Detect which cell encompasses the target text, then output its (x, y) center coordinate. 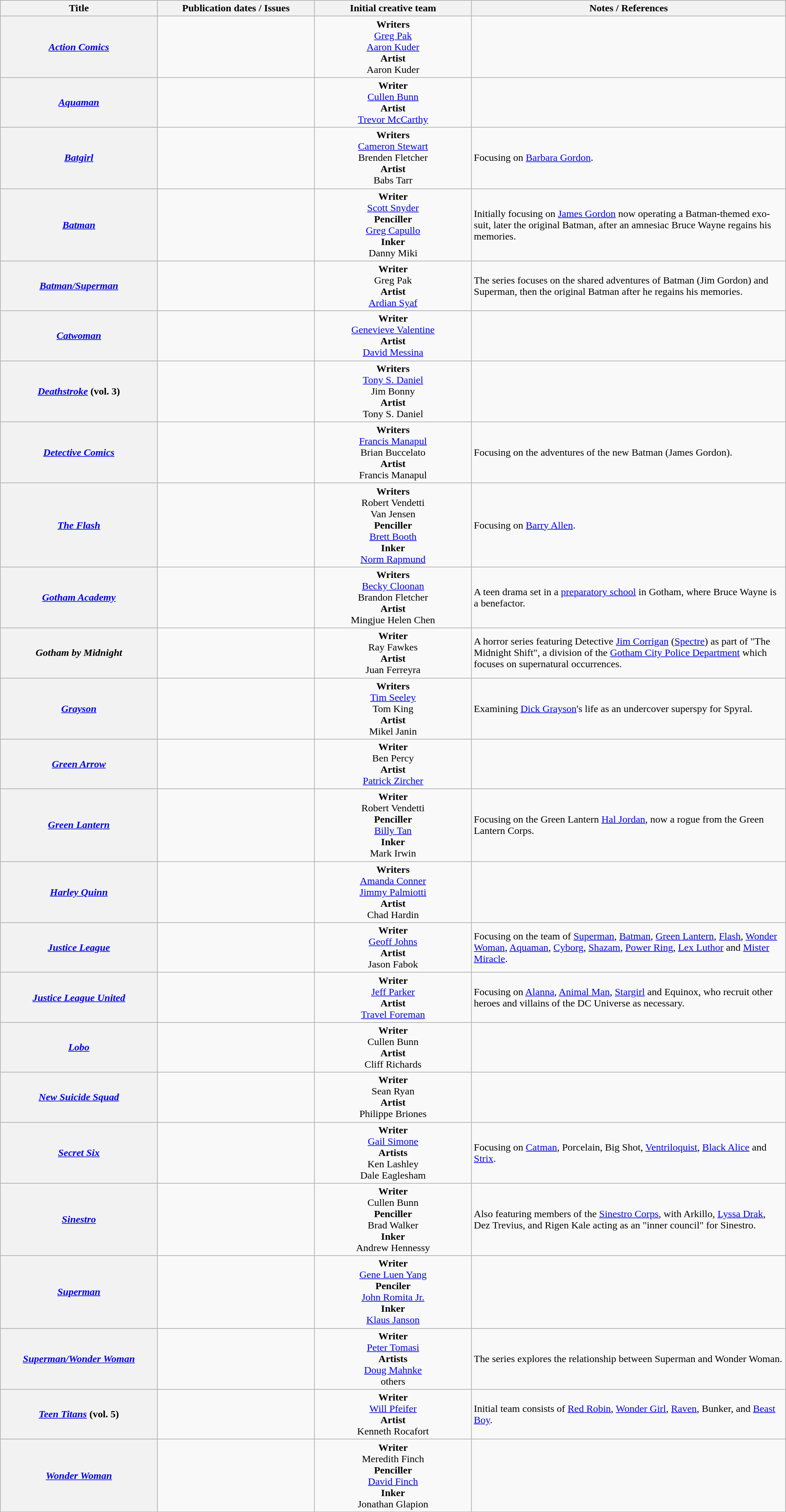
WriterJeff ParkerArtistTravel Foreman (393, 998)
Publication dates / Issues (236, 8)
Justice League (79, 947)
Lobo (79, 1047)
WritersFrancis ManapulBrian BuccelatoArtistFrancis Manapul (393, 452)
Focusing on the team of Superman, Batman, Green Lantern, Flash, Wonder Woman, Aquaman, Cyborg, Shazam, Power Ring, Lex Luthor and Mister Miracle. (629, 947)
Gotham by Midnight (79, 653)
Sinestro (79, 1220)
WritersGreg PakAaron KuderArtistAaron Kuder (393, 47)
Green Lantern (79, 825)
The series explores the relationship between Superman and Wonder Woman. (629, 1359)
Detective Comics (79, 452)
WriterGeoff JohnsArtistJason Fabok (393, 947)
Focusing on Alanna, Animal Man, Stargirl and Equinox, who recruit other heroes and villains of the DC Universe as necessary. (629, 998)
Green Arrow (79, 764)
Focusing on Catman, Porcelain, Big Shot, Ventriloquist, Black Alice and Strix. (629, 1153)
Title (79, 8)
Wonder Woman (79, 1475)
WriterGreg PakArtistArdian Syaf (393, 286)
WriterWill PfeiferArtistKenneth Rocafort (393, 1414)
WriterPeter TomasiArtistsDoug Mahnkeothers (393, 1359)
WriterBen PercyArtistPatrick Zircher (393, 764)
Notes / References (629, 8)
Batman (79, 224)
Focusing on Barry Allen. (629, 525)
Focusing on the Green Lantern Hal Jordan, now a rogue from the Green Lantern Corps. (629, 825)
WriterCullen BunnArtistTrevor McCarthy (393, 102)
Harley Quinn (79, 892)
Secret Six (79, 1153)
Aquaman (79, 102)
WritersCameron StewartBrenden FletcherArtistBabs Tarr (393, 158)
Gotham Academy (79, 597)
Superman (79, 1292)
WriterSean RyanArtistPhilippe Briones (393, 1097)
Action Comics (79, 47)
WritersRobert VendettiVan JensenPencillerBrett BoothInkerNorm Rapmund (393, 525)
WriterCullen BunnArtistCliff Richards (393, 1047)
The series focuses on the shared adventures of Batman (Jim Gordon) and Superman, then the original Batman after he regains his memories. (629, 286)
WritersBecky CloonanBrandon FletcherArtistMingjue Helen Chen (393, 597)
Batman/Superman (79, 286)
Focusing on Barbara Gordon. (629, 158)
Justice League United (79, 998)
WriterGenevieve ValentineArtistDavid Messina (393, 336)
WriterGail SimoneArtistsKen LashleyDale Eaglesham (393, 1153)
WriterRay FawkesArtistJuan Ferreyra (393, 653)
Initial creative team (393, 8)
Examining Dick Grayson's life as an undercover superspy for Spyral. (629, 708)
Initial team consists of Red Robin, Wonder Girl, Raven, Bunker, and Beast Boy. (629, 1414)
Batgirl (79, 158)
Also featuring members of the Sinestro Corps, with Arkillo, Lyssa Drak, Dez Trevius, and Rigen Kale acting as an "inner council" for Sinestro. (629, 1220)
WritersAmanda ConnerJimmy PalmiottiArtistChad Hardin (393, 892)
The Flash (79, 525)
WritersTony S. DanielJim BonnyArtistTony S. Daniel (393, 391)
Deathstroke (vol. 3) (79, 391)
WriterScott SnyderPencillerGreg CapulloInkerDanny Miki (393, 224)
New Suicide Squad (79, 1097)
WriterCullen BunnPencillerBrad WalkerInkerAndrew Hennessy (393, 1220)
WritersTim SeeleyTom KingArtistMikel Janin (393, 708)
A teen drama set in a preparatory school in Gotham, where Bruce Wayne is a benefactor. (629, 597)
Focusing on the adventures of the new Batman (James Gordon). (629, 452)
Catwoman (79, 336)
WriterGene Luen YangPencilerJohn Romita Jr.InkerKlaus Janson (393, 1292)
Grayson (79, 708)
Superman/Wonder Woman (79, 1359)
WriterRobert VendettiPencillerBilly TanInkerMark Irwin (393, 825)
Teen Titans (vol. 5) (79, 1414)
WriterMeredith FinchPencillerDavid FinchInkerJonathan Glapion (393, 1475)
